Return [X, Y] of the center of cell containing provided text 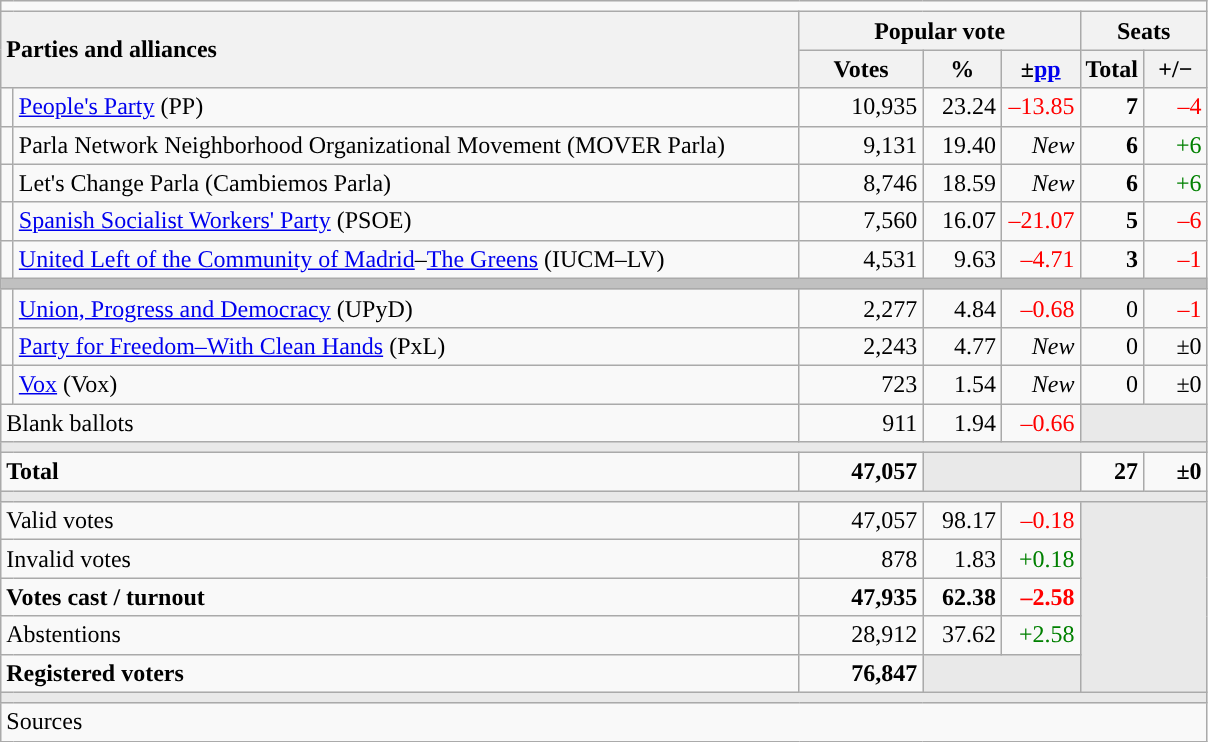
8,746 [861, 183]
4,531 [861, 259]
19.40 [962, 145]
United Left of the Community of Madrid–The Greens (IUCM–LV) [406, 259]
5 [1112, 221]
+0.18 [1040, 559]
Party for Freedom–With Clean Hands (PxL) [406, 346]
–0.68 [1040, 308]
7,560 [861, 221]
Abstentions [400, 635]
7 [1112, 107]
Valid votes [400, 521]
% [962, 69]
Invalid votes [400, 559]
10,935 [861, 107]
Spanish Socialist Workers' Party (PSOE) [406, 221]
+/− [1176, 69]
27 [1112, 472]
–13.85 [1040, 107]
Blank ballots [400, 423]
Parla Network Neighborhood Organizational Movement (MOVER Parla) [406, 145]
2,243 [861, 346]
–2.58 [1040, 597]
23.24 [962, 107]
76,847 [861, 673]
People's Party (PP) [406, 107]
1.83 [962, 559]
–0.66 [1040, 423]
16.07 [962, 221]
98.17 [962, 521]
Union, Progress and Democracy (UPyD) [406, 308]
4.84 [962, 308]
2,277 [861, 308]
Popular vote [940, 31]
3 [1112, 259]
18.59 [962, 183]
Parties and alliances [400, 50]
878 [861, 559]
–4 [1176, 107]
723 [861, 384]
–6 [1176, 221]
4.77 [962, 346]
1.94 [962, 423]
Let's Change Parla (Cambiemos Parla) [406, 183]
Votes cast / turnout [400, 597]
37.62 [962, 635]
911 [861, 423]
28,912 [861, 635]
Votes [861, 69]
Registered voters [400, 673]
–4.71 [1040, 259]
Seats [1144, 31]
±pp [1040, 69]
+2.58 [1040, 635]
Sources [604, 722]
62.38 [962, 597]
–21.07 [1040, 221]
47,935 [861, 597]
9.63 [962, 259]
Vox (Vox) [406, 384]
–0.18 [1040, 521]
9,131 [861, 145]
1.54 [962, 384]
